Capture the cell that displays the provided text and extract its (X, Y) central coordinate. 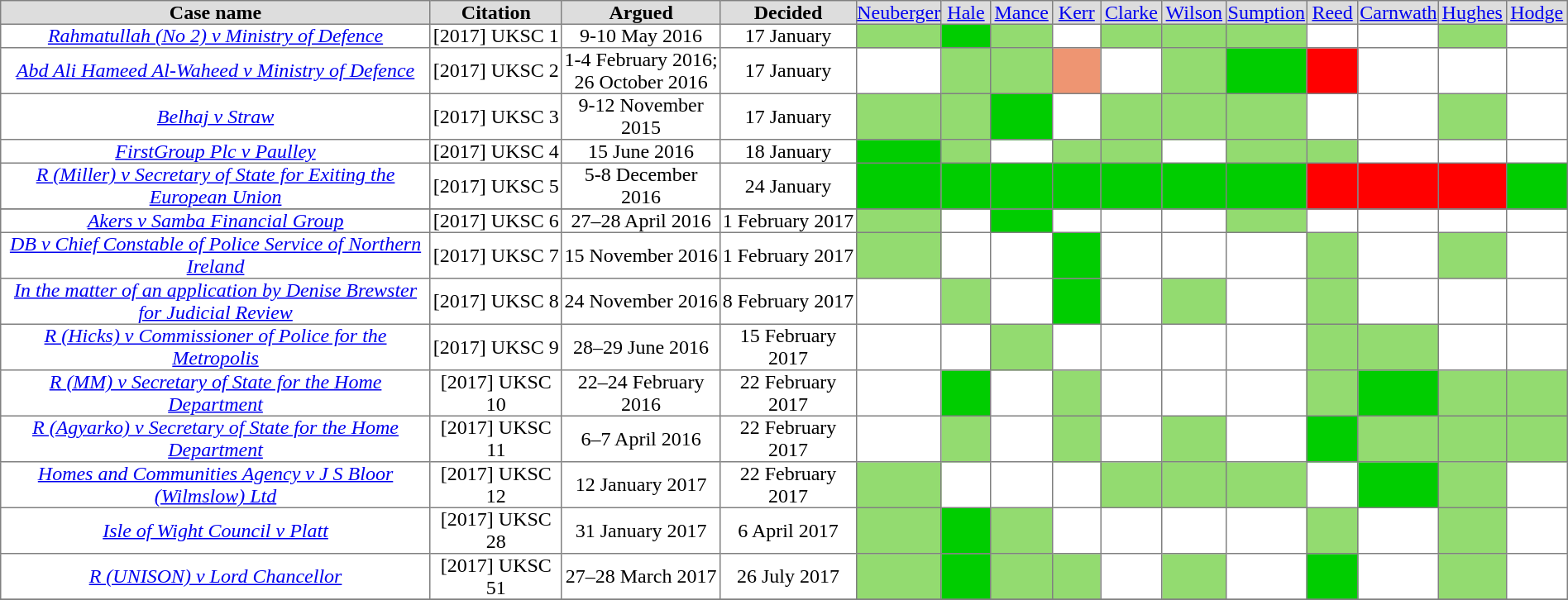
22–24 February 2016 (641, 393)
DB v Chief Constable of Police Service of Northern Ireland (216, 255)
In the matter of an application by Denise Brewster for Judicial Review (216, 302)
18 January (788, 151)
26 July 2017 (788, 577)
FirstGroup Plc v Paulley (216, 151)
1-4 February 2016; 26 October 2016 (641, 71)
[2017] UKSC 5 (496, 186)
Decided (788, 12)
Abd Ali Hameed Al-Waheed v Ministry of Defence (216, 71)
28–29 June 2016 (641, 347)
Carnwath (1398, 12)
R (UNISON) v Lord Chancellor (216, 577)
Clarke (1131, 12)
R (Miller) v Secretary of State for Exiting the European Union (216, 186)
9-10 May 2016 (641, 36)
Neuberger (898, 12)
[2017] UKSC 3 (496, 117)
15 February 2017 (788, 347)
15 June 2016 (641, 151)
27–28 April 2016 (641, 221)
Hodge (1537, 12)
[2017] UKSC 28 (496, 531)
6–7 April 2016 (641, 439)
12 January 2017 (641, 485)
15 November 2016 (641, 255)
Belhaj v Straw (216, 117)
24 January (788, 186)
[2017] UKSC 12 (496, 485)
Isle of Wight Council v Platt (216, 531)
9-12 November 2015 (641, 117)
Rahmatullah (No 2) v Ministry of Defence (216, 36)
[2017] UKSC 2 (496, 71)
Wilson (1194, 12)
Kerr (1077, 12)
Mance (1022, 12)
[2017] UKSC 8 (496, 302)
Hale (966, 12)
24 November 2016 (641, 302)
R (Agyarko) v Secretary of State for the Home Department (216, 439)
[2017] UKSC 51 (496, 577)
Case name (216, 12)
[2017] UKSC 7 (496, 255)
5-8 December 2016 (641, 186)
Sumption (1267, 12)
27–28 March 2017 (641, 577)
Hughes (1472, 12)
R (Hicks) v Commissioner of Police for the Metropolis (216, 347)
[2017] UKSC 1 (496, 36)
31 January 2017 (641, 531)
[2017] UKSC 4 (496, 151)
Homes and Communities Agency v J S Bloor (Wilmslow) Ltd (216, 485)
[2017] UKSC 9 (496, 347)
R (MM) v Secretary of State for the Home Department (216, 393)
Citation (496, 12)
6 April 2017 (788, 531)
[2017] UKSC 10 (496, 393)
8 February 2017 (788, 302)
Argued (641, 12)
[2017] UKSC 6 (496, 221)
[2017] UKSC 11 (496, 439)
Reed (1332, 12)
Akers v Samba Financial Group (216, 221)
